Return the [X, Y] coordinate for the center point of the cell that contains the specified text.  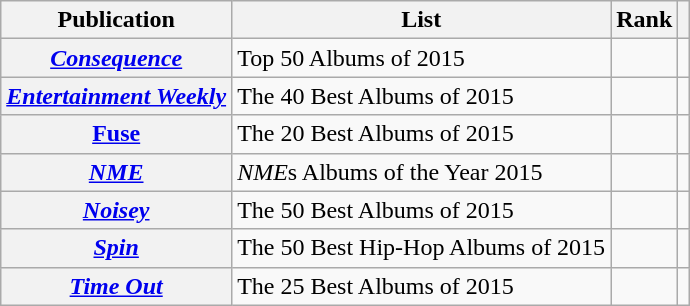
Time Out [116, 286]
The 50 Best Albums of 2015 [422, 210]
Consequence [116, 58]
Publication [116, 20]
NMEs Albums of the Year 2015 [422, 172]
The 25 Best Albums of 2015 [422, 286]
Top 50 Albums of 2015 [422, 58]
Noisey [116, 210]
Entertainment Weekly [116, 96]
NME [116, 172]
Spin [116, 248]
The 20 Best Albums of 2015 [422, 134]
Rank [644, 20]
The 40 Best Albums of 2015 [422, 96]
The 50 Best Hip-Hop Albums of 2015 [422, 248]
Fuse [116, 134]
List [422, 20]
